For the text-containing cell, return its midpoint in [X, Y] coordinate format. 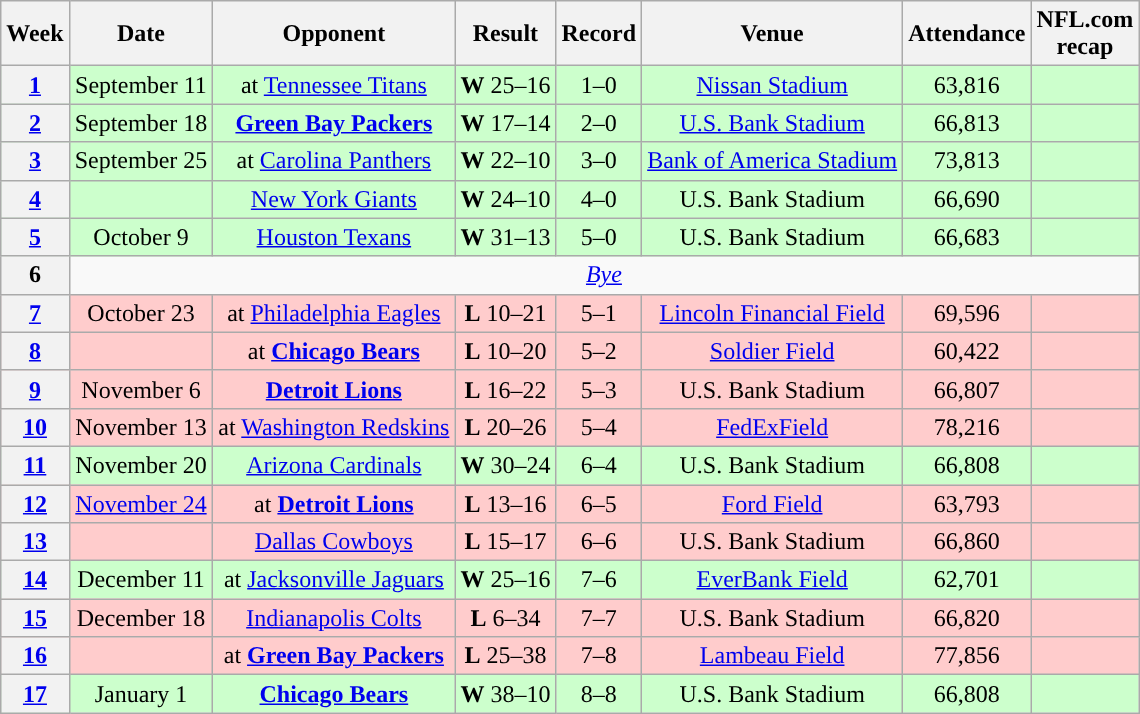
September 18 [141, 123]
Venue [772, 34]
13 [35, 542]
October 9 [141, 237]
12 [35, 503]
L 25–38 [506, 656]
Result [506, 34]
at Tennessee Titans [334, 85]
W 17–14 [506, 123]
8–8 [599, 694]
Soldier Field [772, 351]
66,860 [967, 542]
W 22–10 [506, 161]
73,813 [967, 161]
L 10–21 [506, 313]
EverBank Field [772, 580]
5–1 [599, 313]
Date [141, 34]
10 [35, 427]
60,422 [967, 351]
Week [35, 34]
Ford Field [772, 503]
November 20 [141, 465]
Lincoln Financial Field [772, 313]
66,813 [967, 123]
7–7 [599, 618]
5–3 [599, 389]
October 23 [141, 313]
November 13 [141, 427]
78,216 [967, 427]
11 [35, 465]
at Washington Redskins [334, 427]
66,807 [967, 389]
5–2 [599, 351]
Indianapolis Colts [334, 618]
Nissan Stadium [772, 85]
Dallas Cowboys [334, 542]
W 31–13 [506, 237]
at Green Bay Packers [334, 656]
5–0 [599, 237]
63,816 [967, 85]
4–0 [599, 199]
at Detroit Lions [334, 503]
L 20–26 [506, 427]
December 11 [141, 580]
Record [599, 34]
6–4 [599, 465]
W 30–24 [506, 465]
New York Giants [334, 199]
6 [35, 275]
Attendance [967, 34]
14 [35, 580]
5 [35, 237]
77,856 [967, 656]
7–6 [599, 580]
Arizona Cardinals [334, 465]
2–0 [599, 123]
at Carolina Panthers [334, 161]
NFL.comrecap [1085, 34]
FedExField [772, 427]
66,683 [967, 237]
62,701 [967, 580]
66,690 [967, 199]
September 25 [141, 161]
L 15–17 [506, 542]
3 [35, 161]
at Chicago Bears [334, 351]
2 [35, 123]
November 6 [141, 389]
3–0 [599, 161]
Chicago Bears [334, 694]
Detroit Lions [334, 389]
66,820 [967, 618]
7–8 [599, 656]
16 [35, 656]
6–6 [599, 542]
9 [35, 389]
at Jacksonville Jaguars [334, 580]
L 13–16 [506, 503]
January 1 [141, 694]
Opponent [334, 34]
17 [35, 694]
63,793 [967, 503]
September 11 [141, 85]
8 [35, 351]
Bye [604, 275]
W 38–10 [506, 694]
5–4 [599, 427]
L 10–20 [506, 351]
Houston Texans [334, 237]
1 [35, 85]
L 6–34 [506, 618]
4 [35, 199]
Green Bay Packers [334, 123]
Bank of America Stadium [772, 161]
December 18 [141, 618]
at Philadelphia Eagles [334, 313]
7 [35, 313]
15 [35, 618]
69,596 [967, 313]
November 24 [141, 503]
W 24–10 [506, 199]
Lambeau Field [772, 656]
L 16–22 [506, 389]
1–0 [599, 85]
6–5 [599, 503]
